Scan for the cell matching the given text and deliver its (X, Y) coordinate at center. 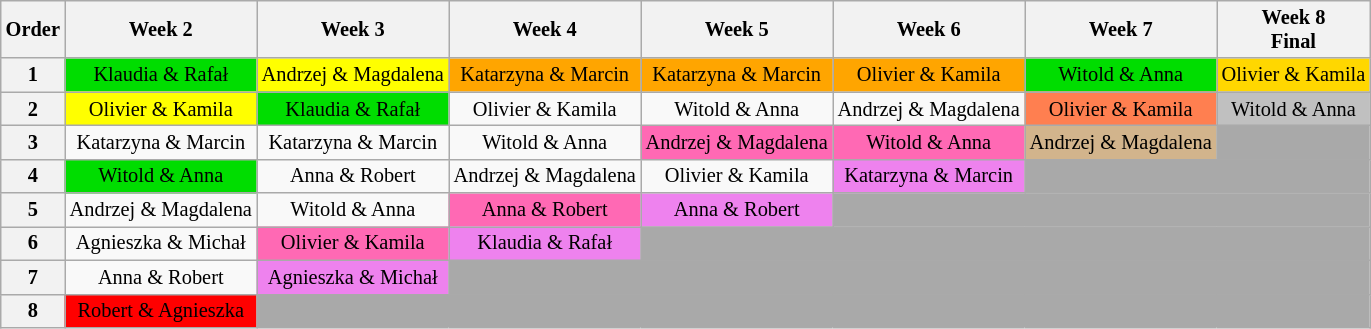
8 (33, 311)
6 (33, 243)
Order (33, 29)
Week 6 (929, 29)
Week 2 (161, 29)
3 (33, 142)
Week 4 (545, 29)
Week 7 (1121, 29)
4 (33, 176)
1 (33, 75)
5 (33, 210)
Week 8Final (1294, 29)
Week 3 (353, 29)
2 (33, 109)
Robert & Agnieszka (161, 311)
Week 5 (737, 29)
7 (33, 277)
